Output the (x, y) coordinate of the center of the cell containing the given text.  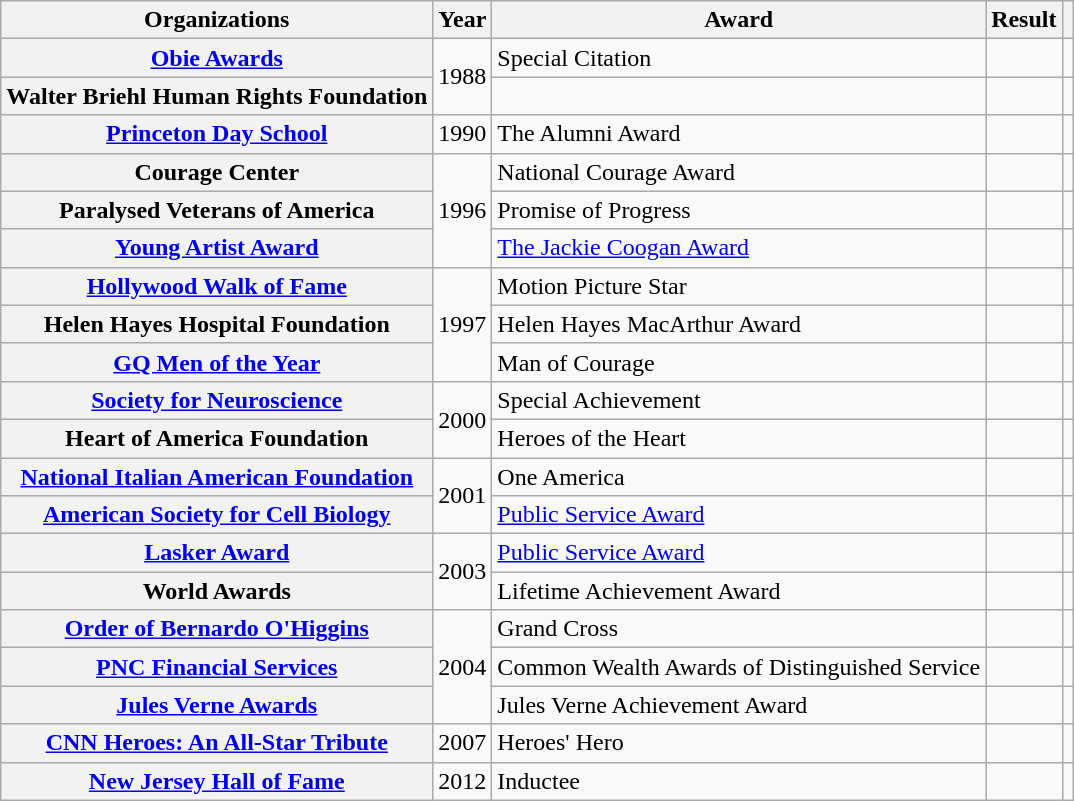
Inductee (739, 781)
Hollywood Walk of Fame (217, 286)
2001 (462, 496)
Heroes of the Heart (739, 438)
Organizations (217, 20)
Result (1024, 20)
2003 (462, 572)
Courage Center (217, 172)
2004 (462, 667)
Jules Verne Awards (217, 705)
Special Citation (739, 58)
1997 (462, 324)
Lifetime Achievement Award (739, 591)
Special Achievement (739, 400)
Princeton Day School (217, 134)
2000 (462, 419)
The Jackie Coogan Award (739, 248)
Year (462, 20)
Walter Briehl Human Rights Foundation (217, 96)
GQ Men of the Year (217, 362)
American Society for Cell Biology (217, 515)
World Awards (217, 591)
Lasker Award (217, 553)
Man of Courage (739, 362)
Paralysed Veterans of America (217, 210)
One America (739, 477)
Helen Hayes Hospital Foundation (217, 324)
PNC Financial Services (217, 667)
Jules Verne Achievement Award (739, 705)
Motion Picture Star (739, 286)
1988 (462, 77)
Society for Neuroscience (217, 400)
Heroes' Hero (739, 743)
Young Artist Award (217, 248)
The Alumni Award (739, 134)
National Italian American Foundation (217, 477)
1990 (462, 134)
Grand Cross (739, 629)
2007 (462, 743)
Order of Bernardo O'Higgins (217, 629)
Promise of Progress (739, 210)
2012 (462, 781)
Helen Hayes MacArthur Award (739, 324)
CNN Heroes: An All-Star Tribute (217, 743)
Common Wealth Awards of Distinguished Service (739, 667)
Heart of America Foundation (217, 438)
Obie Awards (217, 58)
1996 (462, 210)
Award (739, 20)
New Jersey Hall of Fame (217, 781)
National Courage Award (739, 172)
